Pinpoint the cell where the given text exists, returning its [x, y] midpoint coordinate. 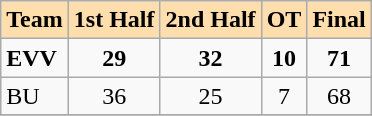
2nd Half [210, 20]
10 [284, 58]
Team [35, 20]
71 [339, 58]
68 [339, 96]
7 [284, 96]
OT [284, 20]
1st Half [114, 20]
36 [114, 96]
Final [339, 20]
EVV [35, 58]
29 [114, 58]
25 [210, 96]
32 [210, 58]
BU [35, 96]
